Search for the cell housing the specified text and yield its [X, Y] center coordinate. 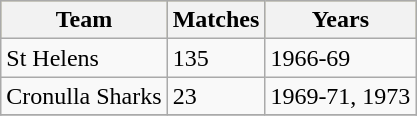
Matches [216, 20]
Team [84, 20]
St Helens [84, 58]
135 [216, 58]
Years [340, 20]
1966-69 [340, 58]
1969-71, 1973 [340, 96]
23 [216, 96]
Cronulla Sharks [84, 96]
